Return the (x, y) coordinate for the center point of the cell that contains the specified text.  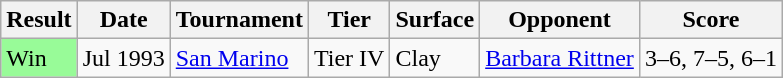
Tier IV (349, 58)
San Marino (239, 58)
Date (124, 20)
Surface (435, 20)
Tier (349, 20)
3–6, 7–5, 6–1 (710, 58)
Score (710, 20)
Tournament (239, 20)
Opponent (560, 20)
Jul 1993 (124, 58)
Clay (435, 58)
Result (39, 20)
Barbara Rittner (560, 58)
Win (39, 58)
